Find where the given text appears and provide that cell's center as (x, y) coordinate. 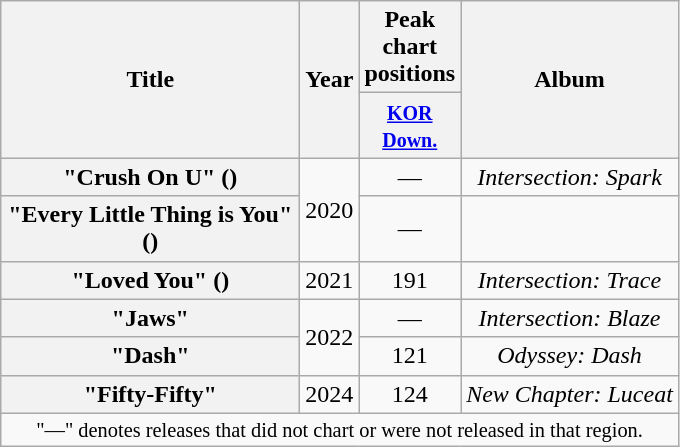
KORDown. (410, 126)
"Every Little Thing is You" () (150, 228)
2022 (330, 337)
"Fifty-Fifty" (150, 394)
Intersection: Trace (570, 280)
New Chapter: Luceat (570, 394)
Intersection: Blaze (570, 318)
Intersection: Spark (570, 177)
Odyssey: Dash (570, 356)
"Jaws" (150, 318)
Peak chart positions (410, 47)
191 (410, 280)
Album (570, 80)
"Loved You" () (150, 280)
2024 (330, 394)
2021 (330, 280)
Title (150, 80)
"Dash" (150, 356)
"—" denotes releases that did not chart or were not released in that region. (340, 430)
2020 (330, 210)
124 (410, 394)
"Crush On U" () (150, 177)
121 (410, 356)
Year (330, 80)
